Locate the cell with the specified text and output its (x, y) center coordinate. 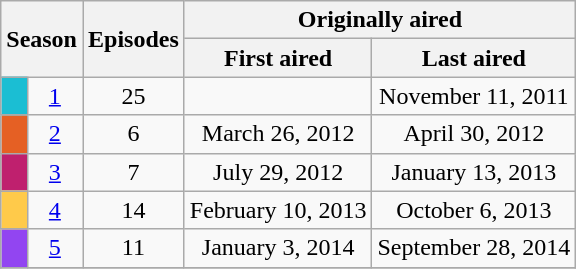
Episodes (133, 39)
July 29, 2012 (278, 172)
11 (133, 248)
March 26, 2012 (278, 134)
25 (133, 96)
Originally aired (380, 20)
5 (54, 248)
Season (42, 39)
April 30, 2012 (474, 134)
3 (54, 172)
4 (54, 210)
1 (54, 96)
September 28, 2014 (474, 248)
Last aired (474, 58)
January 3, 2014 (278, 248)
January 13, 2013 (474, 172)
7 (133, 172)
First aired (278, 58)
2 (54, 134)
November 11, 2011 (474, 96)
February 10, 2013 (278, 210)
14 (133, 210)
October 6, 2013 (474, 210)
6 (133, 134)
